Return (X, Y) of the center of cell containing provided text 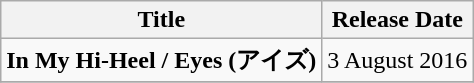
In My Hi-Heel / Eyes (アイズ) (162, 60)
Title (162, 20)
3 August 2016 (398, 60)
Release Date (398, 20)
